Extract the (x, y) coordinate from the center of the cell holding the provided text.  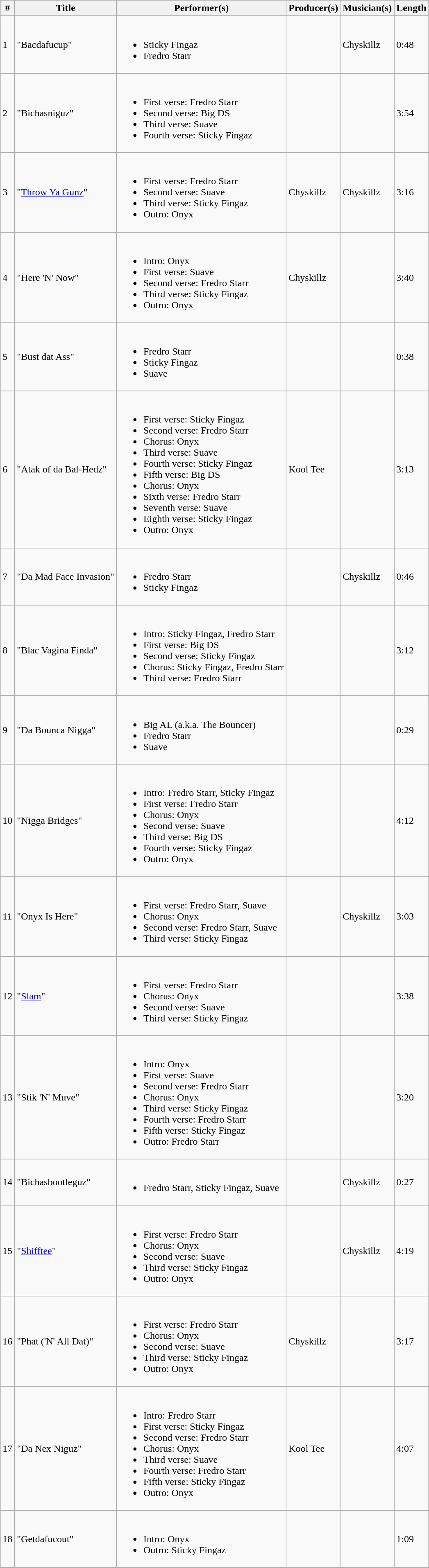
Sticky FingazFredro Starr (201, 45)
Intro: Sticky Fingaz, Fredro StarrFirst verse: Big DSSecond verse: Sticky FingazChorus: Sticky Fingaz, Fredro StarrThird verse: Fredro Starr (201, 650)
12 (7, 996)
"Da Mad Face Invasion" (66, 576)
"Slam" (66, 996)
3:13 (411, 469)
13 (7, 1098)
First verse: Fredro StarrSecond verse: SuaveThird verse: Sticky FingazOutro: Onyx (201, 192)
4:07 (411, 1448)
17 (7, 1448)
"Bust dat Ass" (66, 357)
9 (7, 730)
3:40 (411, 278)
10 (7, 820)
3 (7, 192)
Length (411, 8)
"Here 'N' Now" (66, 278)
0:38 (411, 357)
6 (7, 469)
"Atak of da Bal-Hedz" (66, 469)
3:16 (411, 192)
# (7, 8)
1:09 (411, 1539)
"Onyx Is Here" (66, 916)
7 (7, 576)
"Shifftee" (66, 1251)
8 (7, 650)
"Da Nex Niguz" (66, 1448)
3:12 (411, 650)
"Phat ('N' All Dat)" (66, 1341)
Fredro StarrSticky FingazSuave (201, 357)
"Da Bounca Nigga" (66, 730)
Title (66, 8)
16 (7, 1341)
4 (7, 278)
Intro: OnyxFirst verse: SuaveSecond verse: Fredro StarrThird verse: Sticky FingazOutro: Onyx (201, 278)
0:46 (411, 576)
11 (7, 916)
2 (7, 113)
"Nigga Bridges" (66, 820)
3:54 (411, 113)
Performer(s) (201, 8)
Intro: Fredro Starr, Sticky FingazFirst verse: Fredro StarrChorus: OnyxSecond verse: SuaveThird verse: Big DSFourth verse: Sticky FingazOutro: Onyx (201, 820)
"Blac Vagina Finda" (66, 650)
"Throw Ya Gunz" (66, 192)
3:17 (411, 1341)
Fredro Starr, Sticky Fingaz, Suave (201, 1182)
1 (7, 45)
0:29 (411, 730)
"Bichasbootleguz" (66, 1182)
"Getdafucout" (66, 1539)
"Stik 'N' Muve" (66, 1098)
Producer(s) (313, 8)
18 (7, 1539)
15 (7, 1251)
3:03 (411, 916)
4:12 (411, 820)
First verse: Fredro Starr, SuaveChorus: OnyxSecond verse: Fredro Starr, SuaveThird verse: Sticky Fingaz (201, 916)
Intro: OnyxOutro: Sticky Fingaz (201, 1539)
14 (7, 1182)
"Bacdafucup" (66, 45)
First verse: Fredro StarrChorus: OnyxSecond verse: SuaveThird verse: Sticky Fingaz (201, 996)
Fredro StarrSticky Fingaz (201, 576)
4:19 (411, 1251)
Big AL (a.k.a. The Bouncer)Fredro StarrSuave (201, 730)
3:38 (411, 996)
0:27 (411, 1182)
3:20 (411, 1098)
"Bichasniguz" (66, 113)
First verse: Fredro StarrSecond verse: Big DSThird verse: SuaveFourth verse: Sticky Fingaz (201, 113)
5 (7, 357)
0:48 (411, 45)
Musician(s) (367, 8)
